Output the (x, y) coordinate of the center of the cell containing the given text.  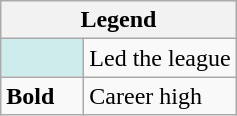
Led the league (160, 58)
Bold (42, 96)
Legend (118, 20)
Career high (160, 96)
